Capture the cell that displays the provided text and extract its [x, y] central coordinate. 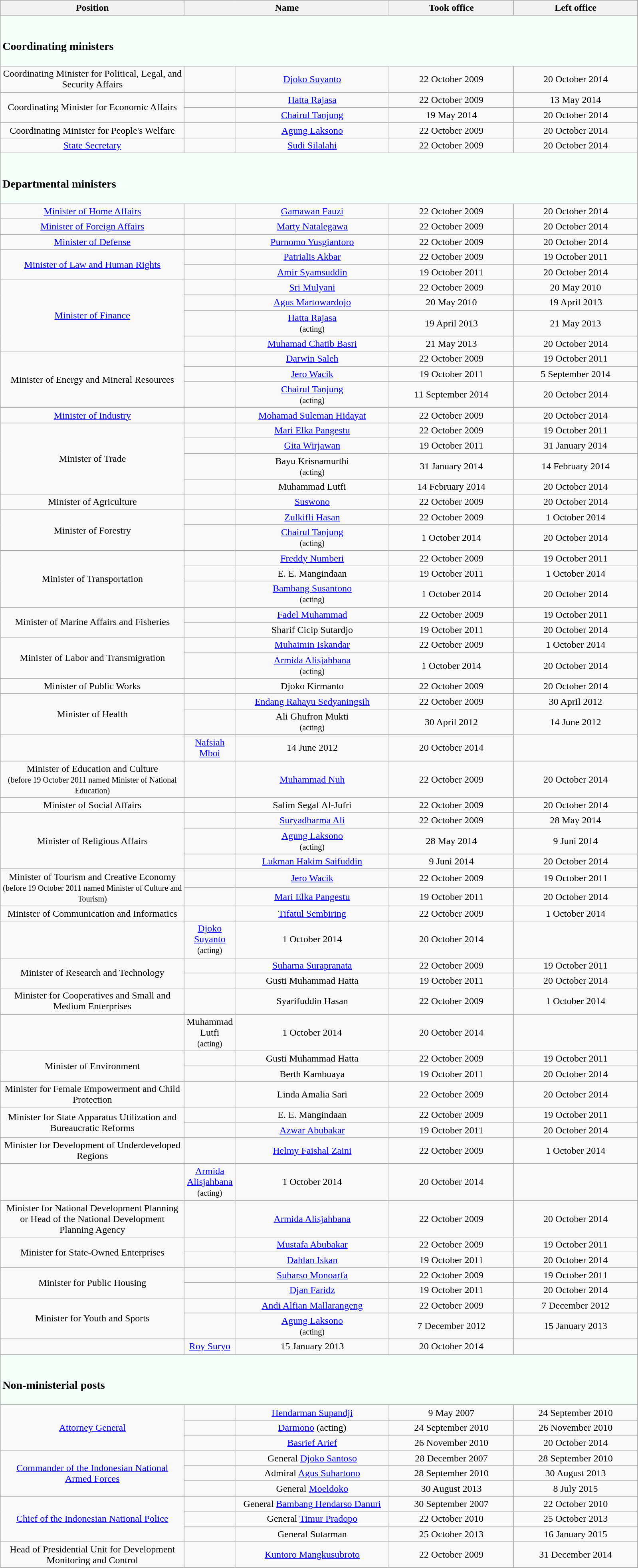
Chief of the Indonesian National Police [93, 1519]
Hatta Rajasa(acting) [312, 323]
Non-ministerial posts [319, 1379]
Agus Martowardojo [312, 303]
Minister of Environment [93, 1066]
Berth Kambuaya [312, 1074]
Coordinating Minister for Political, Legal, and Security Affairs [93, 79]
Minister for State Apparatus Utilization and Bureaucratic Reforms [93, 1122]
Minister of Health [93, 714]
31 December 2014 [576, 1555]
Linda Amalia Sari [312, 1094]
Minister of Finance [93, 315]
Position [93, 8]
Minister of Defense [93, 242]
Minister of Law and Human Rights [93, 265]
Djoko Kirmanto [312, 686]
Minister of Communication and Informatics [93, 914]
Purnomo Yusgiantoro [312, 242]
Minister for State-Owned Enterprises [93, 1252]
Djoko Suyanto [312, 79]
Tifatul Sembiring [312, 914]
Gamawan Fauzi [312, 212]
General Moeldoko [312, 1489]
Darmono (acting) [312, 1428]
Azwar Abubakar [312, 1130]
30 September 2007 [451, 1504]
Head of Presidential Unit for Development Monitoring and Control [93, 1555]
Chairul Tanjung [312, 115]
Left office [576, 8]
Coordinating Minister for People's Welfare [93, 130]
Sharif Cicip Sutardjo [312, 630]
Muhammad Lutfi [312, 487]
Took office [451, 8]
Ali Ghufron Mukti(acting) [312, 722]
Hatta Rajasa [312, 100]
Coordinating Minister for Economic Affairs [93, 107]
Departmental ministers [319, 178]
Andi Alfian Mallarangeng [312, 1305]
Minister for Youth and Sports [93, 1319]
Fadel Muhammad [312, 615]
Basrief Arief [312, 1443]
28 December 2007 [451, 1458]
Muhammad Lutfi(acting) [210, 1032]
8 July 2015 [576, 1489]
Freddy Numberi [312, 558]
Endang Rahayu Sedyaningsih [312, 701]
Minister of Public Works [93, 686]
Minister for Female Empowerment and Child Protection [93, 1094]
Djoko Suyanto(acting) [210, 939]
9 May 2007 [451, 1412]
Mohamad Suleman Hidayat [312, 415]
Marty Natalegawa [312, 227]
Amir Syamsuddin [312, 272]
Attorney General [93, 1428]
Minister of Trade [93, 458]
Commander of the Indonesian National Armed Forces [93, 1473]
Roy Suryo [210, 1347]
Syarifuddin Hasan [312, 1001]
5 September 2014 [576, 374]
Minister for Cooperatives and Small and Medium Enterprises [93, 1001]
Minister of Research and Technology [93, 973]
Minister for National Development Planning or Head of the National Development Planning Agency [93, 1219]
Muhaimin Iskandar [312, 645]
Minister of Tourism and Creative Economy(before 19 October 2011 named Minister of Culture and Tourism) [93, 888]
Minister for Development of Underdeveloped Regions [93, 1151]
Armida Alisjahbana [312, 1219]
Djan Faridz [312, 1290]
Bambang Susantono(acting) [312, 594]
Suryadharma Ali [312, 821]
Bayu Krisnamurthi(acting) [312, 466]
Patrialis Akbar [312, 257]
Zulkifli Hasan [312, 517]
Minister of Social Affairs [93, 805]
Minister of Religious Affairs [93, 841]
Sudi Silalahi [312, 145]
Hendarman Supandji [312, 1412]
Mustafa Abubakar [312, 1245]
Lukman Hakim Saifuddin [312, 862]
19 May 2014 [451, 115]
Suswono [312, 502]
Minister of Industry [93, 415]
Sri Mulyani [312, 287]
Salim Segaf Al-Jufri [312, 805]
Suharso Monoarfa [312, 1275]
Gita Wirjawan [312, 445]
11 September 2014 [451, 394]
State Secretary [93, 145]
Darwin Saleh [312, 359]
General Timur Pradopo [312, 1519]
Name [287, 8]
Muhammad Nuh [312, 779]
Minister for Public Housing [93, 1283]
Minister of Education and Culture(before 19 October 2011 named Minister of National Education) [93, 779]
Minister of Foreign Affairs [93, 227]
Minister of Transportation [93, 579]
Admiral Agus Suhartono [312, 1473]
Suharna Surapranata [312, 965]
Helmy Faishal Zaini [312, 1151]
Minister of Labor and Transmigration [93, 658]
13 May 2014 [576, 100]
Kuntoro Mangkusubroto [312, 1555]
Minister of Forestry [93, 530]
General Bambang Hendarso Danuri [312, 1504]
Muhamad Chatib Basri [312, 344]
General Sutarman [312, 1534]
Coordinating ministers [319, 41]
Minister of Home Affairs [93, 212]
Minister of Agriculture [93, 502]
Agung Laksono [312, 130]
Nafsiah Mboi [210, 748]
Minister of Marine Affairs and Fisheries [93, 622]
16 January 2015 [576, 1534]
Minister of Energy and Mineral Resources [93, 379]
Dahlan Iskan [312, 1260]
General Djoko Santoso [312, 1458]
